Extract the [x, y] coordinate from the center of the cell holding the provided text.  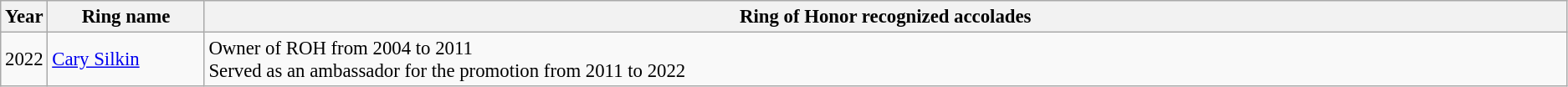
Owner of ROH from 2004 to 2011Served as an ambassador for the promotion from 2011 to 2022 [885, 60]
Ring name [126, 17]
2022 [24, 60]
Cary Silkin [126, 60]
Ring of Honor recognized accolades [885, 17]
Year [24, 17]
